Search for the cell housing the specified text and yield its [X, Y] center coordinate. 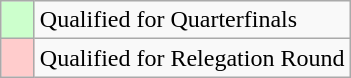
Qualified for Quarterfinals [192, 20]
Qualified for Relegation Round [192, 58]
